Identify which cell holds the provided text, then report its (X, Y) central coordinate. 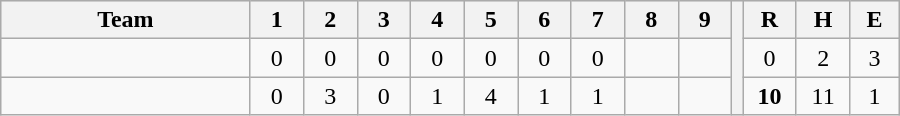
8 (652, 20)
E (874, 20)
R (770, 20)
11 (823, 96)
6 (545, 20)
10 (770, 96)
9 (705, 20)
7 (598, 20)
Team (126, 20)
5 (491, 20)
H (823, 20)
